Locate the cell with the specified text and output its (x, y) center coordinate. 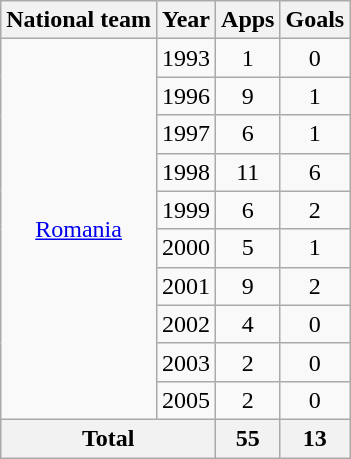
2000 (186, 248)
Romania (79, 230)
Apps (248, 20)
1996 (186, 96)
5 (248, 248)
2002 (186, 324)
Goals (315, 20)
11 (248, 172)
National team (79, 20)
2005 (186, 400)
2001 (186, 286)
4 (248, 324)
2003 (186, 362)
1998 (186, 172)
Total (108, 438)
1997 (186, 134)
13 (315, 438)
55 (248, 438)
1999 (186, 210)
1993 (186, 58)
Year (186, 20)
